Output the (x, y) coordinate of the center of the cell containing the given text.  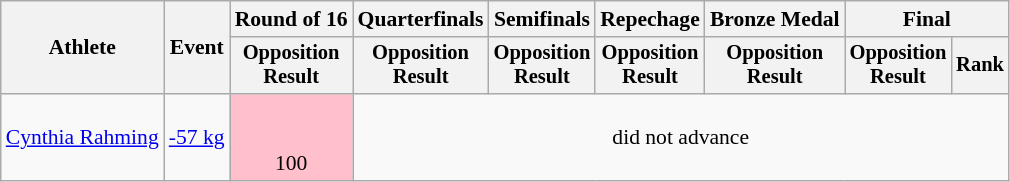
Event (197, 48)
-57 kg (197, 138)
Athlete (82, 48)
Semifinals (542, 19)
Repechage (650, 19)
Rank (980, 66)
did not advance (681, 138)
Cynthia Rahming (82, 138)
Round of 16 (292, 19)
100 (292, 138)
Quarterfinals (421, 19)
Final (927, 19)
Bronze Medal (775, 19)
